Detect which cell encompasses the target text, then output its [x, y] center coordinate. 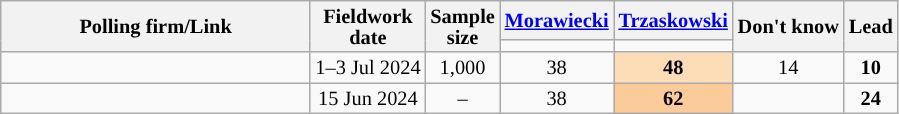
Polling firm/Link [156, 26]
15 Jun 2024 [368, 98]
1–3 Jul 2024 [368, 68]
62 [674, 98]
Lead [871, 26]
Trzaskowski [674, 20]
Fieldworkdate [368, 26]
– [462, 98]
1,000 [462, 68]
Don't know [788, 26]
Morawiecki [557, 20]
14 [788, 68]
24 [871, 98]
48 [674, 68]
10 [871, 68]
Samplesize [462, 26]
